Pinpoint the cell where the given text exists, returning its [X, Y] midpoint coordinate. 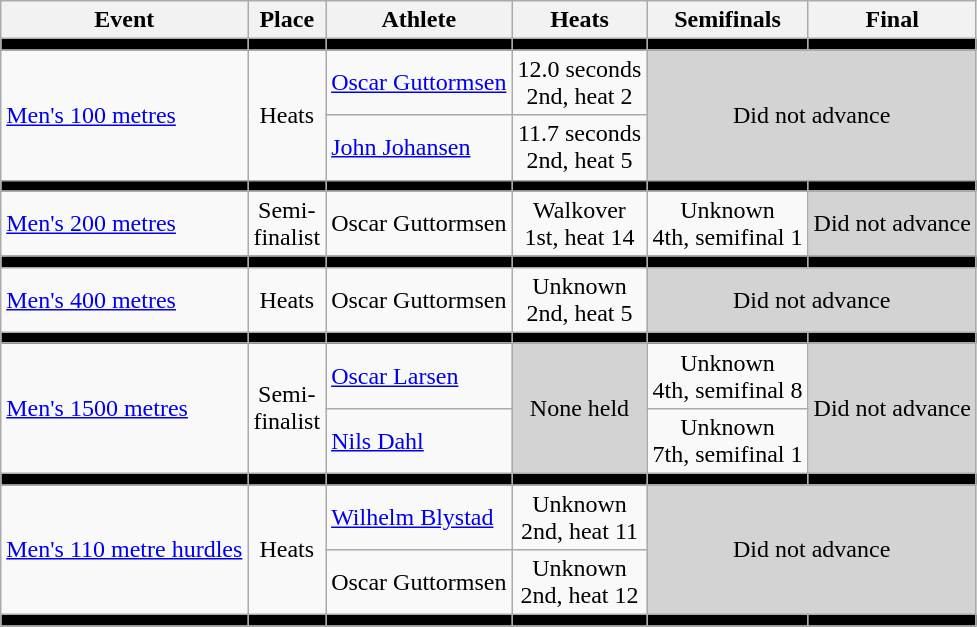
Men's 110 metre hurdles [124, 549]
Men's 400 metres [124, 300]
Unknown 4th, semifinal 8 [728, 376]
Final [892, 20]
Men's 100 metres [124, 115]
Oscar Larsen [419, 376]
Men's 1500 metres [124, 408]
Unknown 4th, semifinal 1 [728, 224]
Unknown 2nd, heat 12 [580, 582]
Walkover 1st, heat 14 [580, 224]
Wilhelm Blystad [419, 516]
11.7 seconds 2nd, heat 5 [580, 148]
Unknown 7th, semifinal 1 [728, 440]
12.0 seconds 2nd, heat 2 [580, 82]
Men's 200 metres [124, 224]
Nils Dahl [419, 440]
Event [124, 20]
Unknown 2nd, heat 11 [580, 516]
Semifinals [728, 20]
Place [287, 20]
John Johansen [419, 148]
Athlete [419, 20]
Unknown 2nd, heat 5 [580, 300]
None held [580, 408]
